Find where the given text appears and provide that cell's center as (X, Y) coordinate. 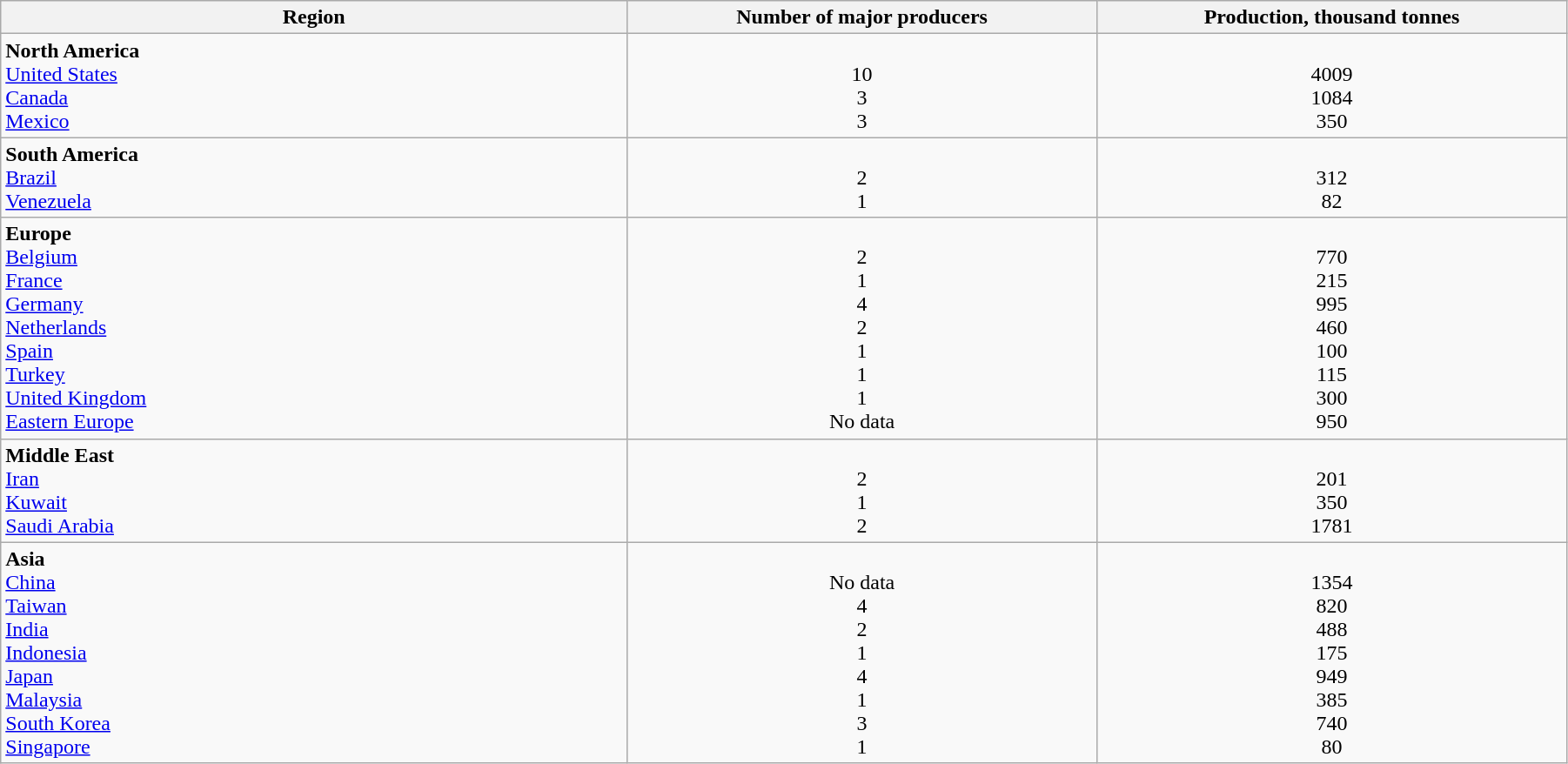
2142111No data (862, 328)
1033 (862, 85)
South AmericaBrazilVenezuela (314, 178)
Number of major producers (862, 17)
40091084350 (1332, 85)
Production, thousand tonnes (1332, 17)
2013501781 (1332, 491)
North AmericaUnited StatesCanadaMexico (314, 85)
31282 (1332, 178)
212 (862, 491)
770215995460100115300950 (1332, 328)
Region (314, 17)
AsiaChinaTaiwanIndiaIndonesiaJapanMalaysiaSouth KoreaSingapore (314, 653)
135482048817594938574080 (1332, 653)
No data4214131 (862, 653)
EuropeBelgiumFranceGermanyNetherlandsSpainTurkeyUnited KingdomEastern Europe (314, 328)
Middle EastIranKuwaitSaudi Arabia (314, 491)
21 (862, 178)
